Detect which cell encompasses the target text, then output its (X, Y) center coordinate. 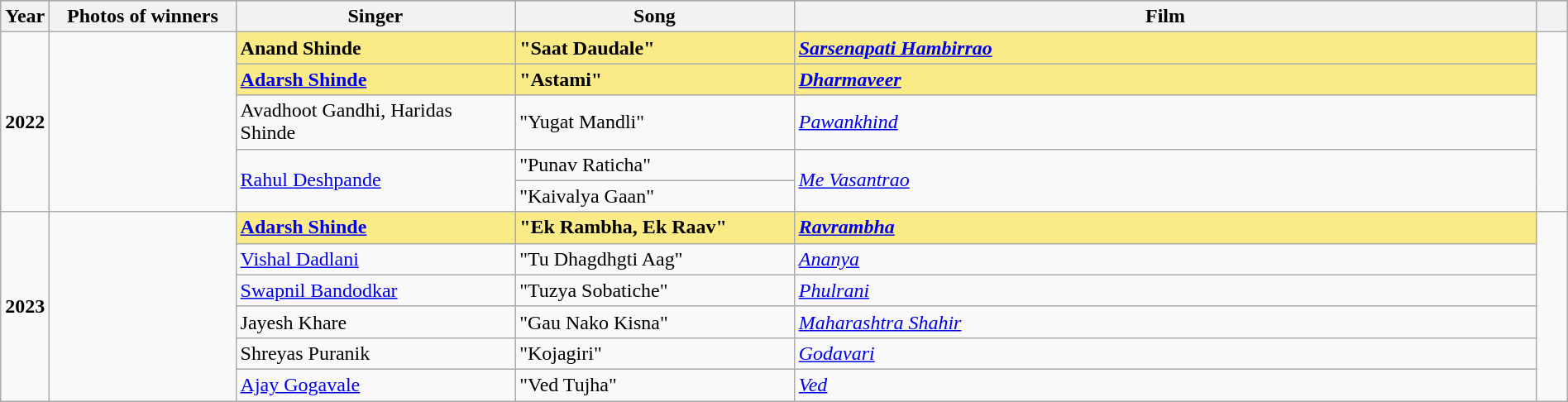
Vishal Dadlani (375, 259)
"Tuzya Sobatiche" (655, 290)
Song (655, 17)
"Punav Raticha" (655, 165)
Phulrani (1165, 290)
Godavari (1165, 353)
Ravrambha (1165, 227)
Ajay Gogavale (375, 385)
"Tu Dhagdhgti Aag" (655, 259)
Pawankhind (1165, 122)
Photos of winners (142, 17)
Jayesh Khare (375, 322)
Film (1165, 17)
Sarsenapati Hambirrao (1165, 48)
Rahul Deshpande (375, 180)
"Gau Nako Kisna" (655, 322)
Maharashtra Shahir (1165, 322)
Swapnil Bandodkar (375, 290)
"Ved Tujha" (655, 385)
Dharmaveer (1165, 79)
"Yugat Mandli" (655, 122)
2023 (25, 306)
Anand Shinde (375, 48)
Me Vasantrao (1165, 180)
"Kojagiri" (655, 353)
Year (25, 17)
Singer (375, 17)
"Saat Daudale" (655, 48)
Ved (1165, 385)
Avadhoot Gandhi, Haridas Shinde (375, 122)
"Ek Rambha, Ek Raav" (655, 227)
2022 (25, 122)
Shreyas Puranik (375, 353)
"Kaivalya Gaan" (655, 196)
"Astami" (655, 79)
Ananya (1165, 259)
